Extract the [X, Y] coordinate from the center of the cell holding the provided text.  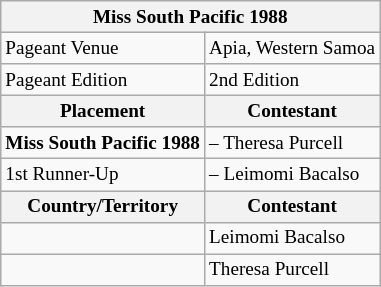
Apia, Western Samoa [292, 48]
Country/Territory [103, 206]
– Theresa Purcell [292, 143]
Placement [103, 111]
– Leimomi Bacalso [292, 175]
1st Runner-Up [103, 175]
Pageant Venue [103, 48]
Pageant Edition [103, 80]
Theresa Purcell [292, 270]
Leimomi Bacalso [292, 238]
2nd Edition [292, 80]
